Return (x, y) of the center of cell containing provided text 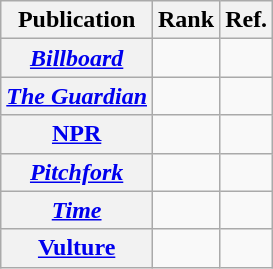
Time (77, 210)
NPR (77, 134)
Pitchfork (77, 172)
Ref. (246, 20)
Publication (77, 20)
The Guardian (77, 96)
Billboard (77, 58)
Rank (186, 20)
Vulture (77, 248)
